Capture the cell that displays the provided text and extract its [X, Y] central coordinate. 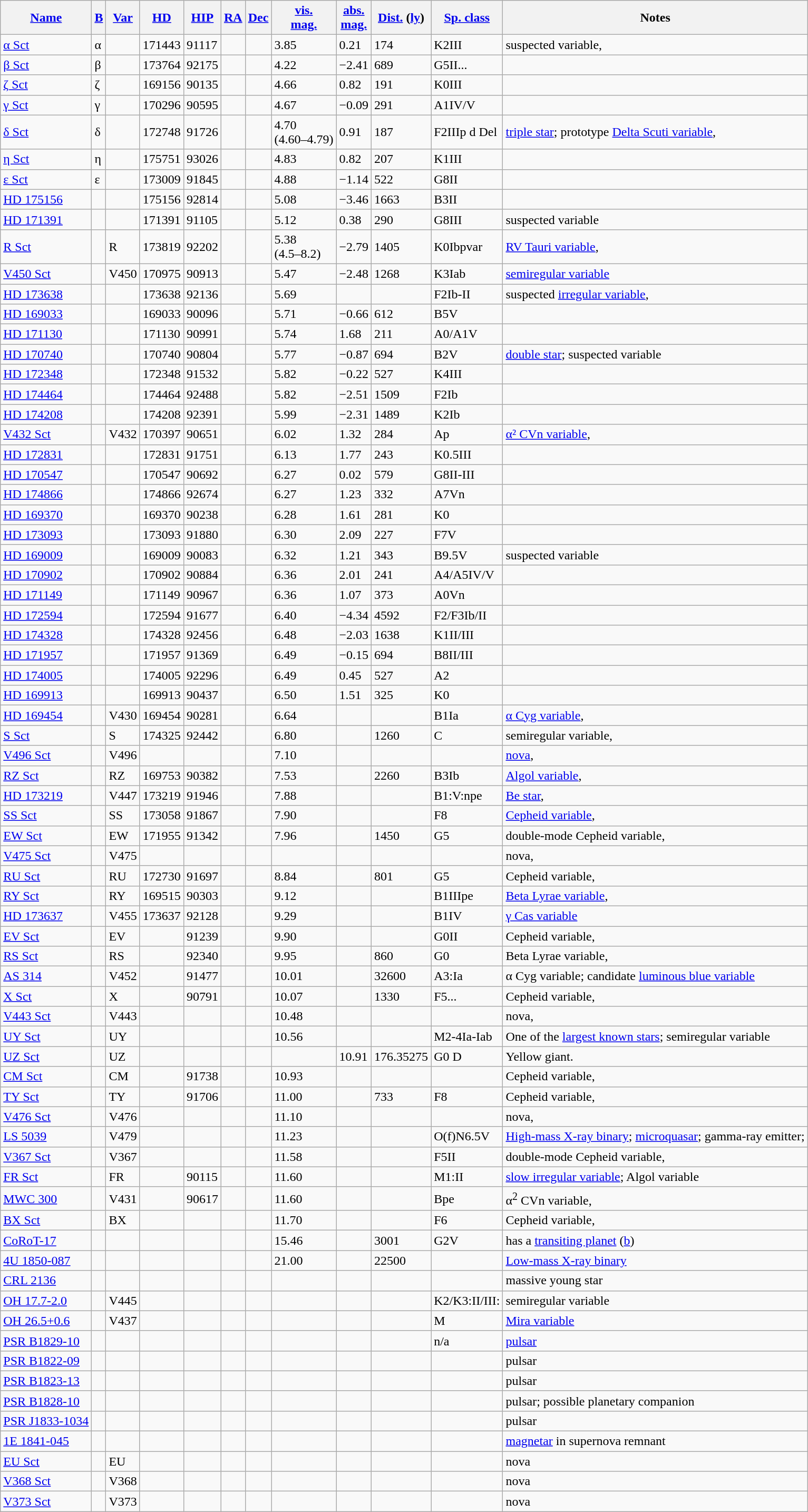
F2Ib-II [467, 294]
B9.5V [467, 555]
PSR B1822-09 [46, 1361]
F5... [467, 996]
EV [123, 936]
171957 [161, 655]
174208 [161, 414]
92488 [202, 394]
V367 Sct [46, 1157]
HD 171149 [46, 595]
1405 [402, 247]
6.02 [304, 434]
−0.87 [354, 354]
α Cyg variable, [655, 715]
91342 [202, 836]
V431 [123, 1199]
RZ Sct [46, 776]
suspected irregular variable, [655, 294]
β Sct [46, 65]
EW [123, 836]
X Sct [46, 996]
Bpe [467, 1199]
9.90 [304, 936]
A0Vn [467, 595]
90096 [202, 314]
173819 [161, 247]
V443 [123, 1016]
V432 Sct [46, 434]
η Sct [46, 159]
B3Ib [467, 776]
K0III [467, 85]
11.70 [304, 1220]
5.69 [304, 294]
HD 173638 [46, 294]
HD 169370 [46, 515]
11.23 [304, 1137]
HD 170740 [46, 354]
B1Ia [467, 715]
magnetar in supernova remnant [655, 1441]
173764 [161, 65]
V452 [123, 976]
α² CVn variable, [655, 434]
HD 172594 [46, 615]
90083 [202, 555]
32600 [402, 976]
K2Ib [467, 414]
91706 [202, 1097]
HD 174464 [46, 394]
0.45 [354, 675]
1.68 [354, 334]
One of the largest known stars; semiregular variable [655, 1036]
0.91 [354, 132]
V445 [123, 1301]
175751 [161, 159]
4.67 [304, 105]
−2.41 [354, 65]
172348 [161, 374]
HD 173093 [46, 535]
211 [402, 334]
HD 174866 [46, 495]
Notes [655, 18]
11.10 [304, 1117]
1.21 [354, 555]
High-mass X-ray binary; microquasar; gamma-ray emitter; [655, 1137]
91239 [202, 936]
1E 1841-045 [46, 1441]
FR [123, 1177]
SS Sct [46, 816]
801 [402, 876]
4.88 [304, 179]
172831 [161, 454]
UY [123, 1036]
RV Tauri variable, [655, 247]
HD 170547 [46, 474]
174464 [161, 394]
EV Sct [46, 936]
Algol variable, [655, 776]
HD 169033 [46, 314]
2.09 [354, 535]
A2 [467, 675]
OH 17.7-2.0 [46, 1301]
7.10 [304, 755]
G0 [467, 956]
V476 [123, 1117]
FR Sct [46, 1177]
F7V [467, 535]
M2-4Ia-Iab [467, 1036]
B [99, 18]
Dec [258, 18]
0.21 [354, 45]
HD 174005 [46, 675]
B8II/III [467, 655]
EU [123, 1461]
K2III [467, 45]
4.66 [304, 85]
241 [402, 575]
CM Sct [46, 1077]
MWC 300 [46, 1199]
90804 [202, 354]
173009 [161, 179]
5.74 [304, 334]
δ [99, 132]
V450 Sct [46, 274]
RA [233, 18]
K1III [467, 159]
HD 173219 [46, 796]
A3:Ia [467, 976]
7.53 [304, 776]
RS [123, 956]
243 [402, 454]
K4III [467, 374]
A1IV/V [467, 105]
α Sct [46, 45]
612 [402, 314]
91677 [202, 615]
92340 [202, 956]
η [99, 159]
B2V [467, 354]
A7Vn [467, 495]
90115 [202, 1177]
169033 [161, 314]
PSR B1823-13 [46, 1381]
V443 Sct [46, 1016]
K0.5III [467, 454]
191 [402, 85]
7.88 [304, 796]
7.96 [304, 836]
3.85 [304, 45]
9.29 [304, 916]
1.77 [354, 454]
R Sct [46, 247]
K2/K3:II/III: [467, 1301]
double star; suspected variable [655, 354]
B3II [467, 199]
0.02 [354, 474]
ε [99, 179]
semiregular variable, [655, 735]
10.93 [304, 1077]
slow irregular variable; Algol variable [655, 1177]
1638 [402, 635]
5.71 [304, 314]
V373 Sct [46, 1501]
22500 [402, 1261]
10.91 [354, 1057]
V437 [123, 1321]
OH 26.5+0.6 [46, 1321]
Var [123, 18]
0.38 [354, 219]
169454 [161, 715]
S Sct [46, 735]
5.99 [304, 414]
CRL 2136 [46, 1281]
170902 [161, 575]
V496 [123, 755]
Ap [467, 434]
Be star, [655, 796]
EU Sct [46, 1461]
−0.66 [354, 314]
170547 [161, 474]
V450 [123, 274]
92391 [202, 414]
227 [402, 535]
HD 175156 [46, 199]
TY [123, 1097]
174 [402, 45]
6.48 [304, 635]
RU Sct [46, 876]
G8II-III [467, 474]
M [467, 1321]
R [123, 247]
−4.34 [354, 615]
5.77 [304, 354]
4.70(4.60–4.79) [304, 132]
HD 171130 [46, 334]
V432 [123, 434]
V475 Sct [46, 856]
B5V [467, 314]
ε Sct [46, 179]
92456 [202, 635]
RZ [123, 776]
V368 Sct [46, 1481]
V367 [123, 1157]
174005 [161, 675]
171955 [161, 836]
176.35275 [402, 1057]
90884 [202, 575]
90281 [202, 715]
Sp. class [467, 18]
A0/A1V [467, 334]
92136 [202, 294]
10.48 [304, 1016]
169753 [161, 776]
2.01 [354, 575]
PSR J1833-1034 [46, 1421]
δ Sct [46, 132]
91105 [202, 219]
HD 171391 [46, 219]
γ Sct [46, 105]
733 [402, 1097]
91845 [202, 179]
massive young star [655, 1281]
V430 [123, 715]
B1:V:npe [467, 796]
vis.mag. [304, 18]
1.61 [354, 515]
RS Sct [46, 956]
9.12 [304, 896]
HD 174328 [46, 635]
90651 [202, 434]
−2.79 [354, 247]
β [99, 65]
5.12 [304, 219]
Dist. (ly) [402, 18]
90238 [202, 515]
6.13 [304, 454]
93026 [202, 159]
−2.48 [354, 274]
V368 [123, 1481]
174328 [161, 635]
X [123, 996]
174866 [161, 495]
F5II [467, 1157]
4592 [402, 615]
−1.14 [354, 179]
γ [99, 105]
170975 [161, 274]
284 [402, 434]
90791 [202, 996]
ζ Sct [46, 85]
suspected variable, [655, 45]
10.07 [304, 996]
173219 [161, 796]
HD 169009 [46, 555]
−0.22 [354, 374]
173637 [161, 916]
F2/F3Ib/II [467, 615]
triple star; prototype Delta Scuti variable, [655, 132]
91117 [202, 45]
UZ Sct [46, 1057]
91477 [202, 976]
91880 [202, 535]
11.00 [304, 1097]
332 [402, 495]
91867 [202, 816]
860 [402, 956]
K0Ibpvar [467, 247]
90967 [202, 595]
174325 [161, 735]
BX Sct [46, 1220]
579 [402, 474]
V479 [123, 1137]
169156 [161, 85]
HD [161, 18]
373 [402, 595]
A4/A5IV/V [467, 575]
2260 [402, 776]
V455 [123, 916]
172730 [161, 876]
4.83 [304, 159]
4U 1850-087 [46, 1261]
1450 [402, 836]
−0.09 [354, 105]
has a transiting planet (b) [655, 1240]
abs.mag. [354, 18]
RU [123, 876]
170296 [161, 105]
G8II [467, 179]
HD 174208 [46, 414]
−3.46 [354, 199]
RY Sct [46, 896]
O(f)N6.5V [467, 1137]
325 [402, 695]
171149 [161, 595]
90303 [202, 896]
F2IIIp d Del [467, 132]
V373 [123, 1501]
689 [402, 65]
HD 173637 [46, 916]
1.23 [354, 495]
290 [402, 219]
4.22 [304, 65]
171443 [161, 45]
PSR B1828-10 [46, 1401]
1663 [402, 199]
F6 [467, 1220]
1.51 [354, 695]
15.46 [304, 1240]
172748 [161, 132]
HIP [202, 18]
PSR B1829-10 [46, 1341]
−2.03 [354, 635]
90382 [202, 776]
90913 [202, 274]
21.00 [304, 1261]
92814 [202, 199]
F2Ib [467, 394]
UY Sct [46, 1036]
−0.15 [354, 655]
AS 314 [46, 976]
1509 [402, 394]
6.40 [304, 615]
173093 [161, 535]
10.56 [304, 1036]
RY [123, 896]
90595 [202, 105]
5.38(4.5–8.2) [304, 247]
91697 [202, 876]
6.32 [304, 555]
G8III [467, 219]
pulsar; possible planetary companion [655, 1401]
V496 Sct [46, 755]
92175 [202, 65]
HD 171957 [46, 655]
5.08 [304, 199]
Mira variable [655, 1321]
G2V [467, 1240]
n/a [467, 1341]
ζ [99, 85]
91532 [202, 374]
α2 CVn variable, [655, 1199]
1260 [402, 735]
α [99, 45]
G0II [467, 936]
1.07 [354, 595]
169913 [161, 695]
1489 [402, 414]
291 [402, 105]
6.28 [304, 515]
91946 [202, 796]
UZ [123, 1057]
6.50 [304, 695]
M1:II [467, 1177]
1.32 [354, 434]
92674 [202, 495]
6.64 [304, 715]
Low-mass X-ray binary [655, 1261]
CoRoT-17 [46, 1240]
169515 [161, 896]
281 [402, 515]
91726 [202, 132]
Yellow giant. [655, 1057]
−2.51 [354, 394]
91751 [202, 454]
170740 [161, 354]
91369 [202, 655]
γ Cas variable [655, 916]
V475 [123, 856]
B1IIIpe [467, 896]
S [123, 735]
90437 [202, 695]
1268 [402, 274]
3001 [402, 1240]
90135 [202, 85]
173638 [161, 294]
G0 D [467, 1057]
9.95 [304, 956]
90692 [202, 474]
V447 [123, 796]
10.01 [304, 976]
LS 5039 [46, 1137]
172594 [161, 615]
HD 172831 [46, 454]
B1IV [467, 916]
K1II/III [467, 635]
CM [123, 1077]
6.30 [304, 535]
TY Sct [46, 1097]
11.58 [304, 1157]
α Cyg variable; candidate luminous blue variable [655, 976]
7.90 [304, 816]
173058 [161, 816]
G5II... [467, 65]
HD 172348 [46, 374]
90617 [202, 1199]
92202 [202, 247]
−2.31 [354, 414]
EW Sct [46, 836]
92442 [202, 735]
170397 [161, 434]
HD 169454 [46, 715]
HD 169913 [46, 695]
91738 [202, 1077]
522 [402, 179]
8.84 [304, 876]
171391 [161, 219]
171130 [161, 334]
Name [46, 18]
343 [402, 555]
K3Iab [467, 274]
187 [402, 132]
92296 [202, 675]
SS [123, 816]
90991 [202, 334]
207 [402, 159]
HD 170902 [46, 575]
92128 [202, 916]
6.80 [304, 735]
169009 [161, 555]
5.47 [304, 274]
V476 Sct [46, 1117]
C [467, 735]
175156 [161, 199]
BX [123, 1220]
169370 [161, 515]
1330 [402, 996]
